For the text-containing cell, return its midpoint in [X, Y] coordinate format. 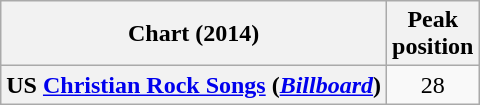
US Christian Rock Songs (Billboard) [194, 85]
Peakposition [433, 34]
28 [433, 85]
Chart (2014) [194, 34]
